Output the (x, y) coordinate of the center of the cell containing the given text.  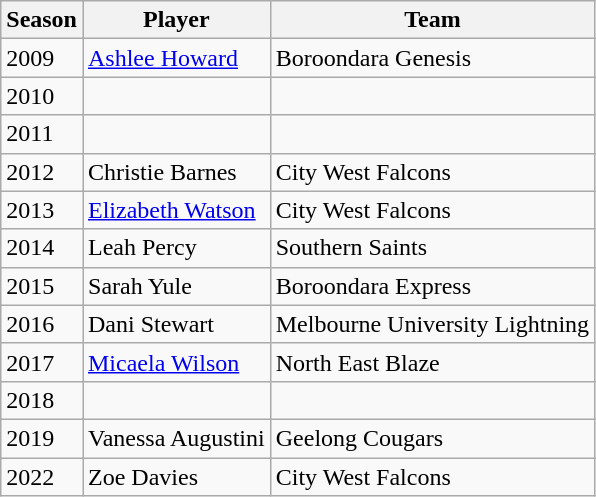
Boroondara Genesis (432, 58)
2015 (42, 286)
Geelong Cougars (432, 438)
2012 (42, 172)
Christie Barnes (176, 172)
Zoe Davies (176, 477)
2022 (42, 477)
Leah Percy (176, 248)
Micaela Wilson (176, 362)
Southern Saints (432, 248)
2014 (42, 248)
2010 (42, 96)
2009 (42, 58)
2017 (42, 362)
2013 (42, 210)
Elizabeth Watson (176, 210)
North East Blaze (432, 362)
Ashlee Howard (176, 58)
2016 (42, 324)
Boroondara Express (432, 286)
2018 (42, 400)
Player (176, 20)
Season (42, 20)
2011 (42, 134)
Melbourne University Lightning (432, 324)
Vanessa Augustini (176, 438)
Team (432, 20)
Dani Stewart (176, 324)
Sarah Yule (176, 286)
2019 (42, 438)
